Capture the cell that displays the provided text and extract its (X, Y) central coordinate. 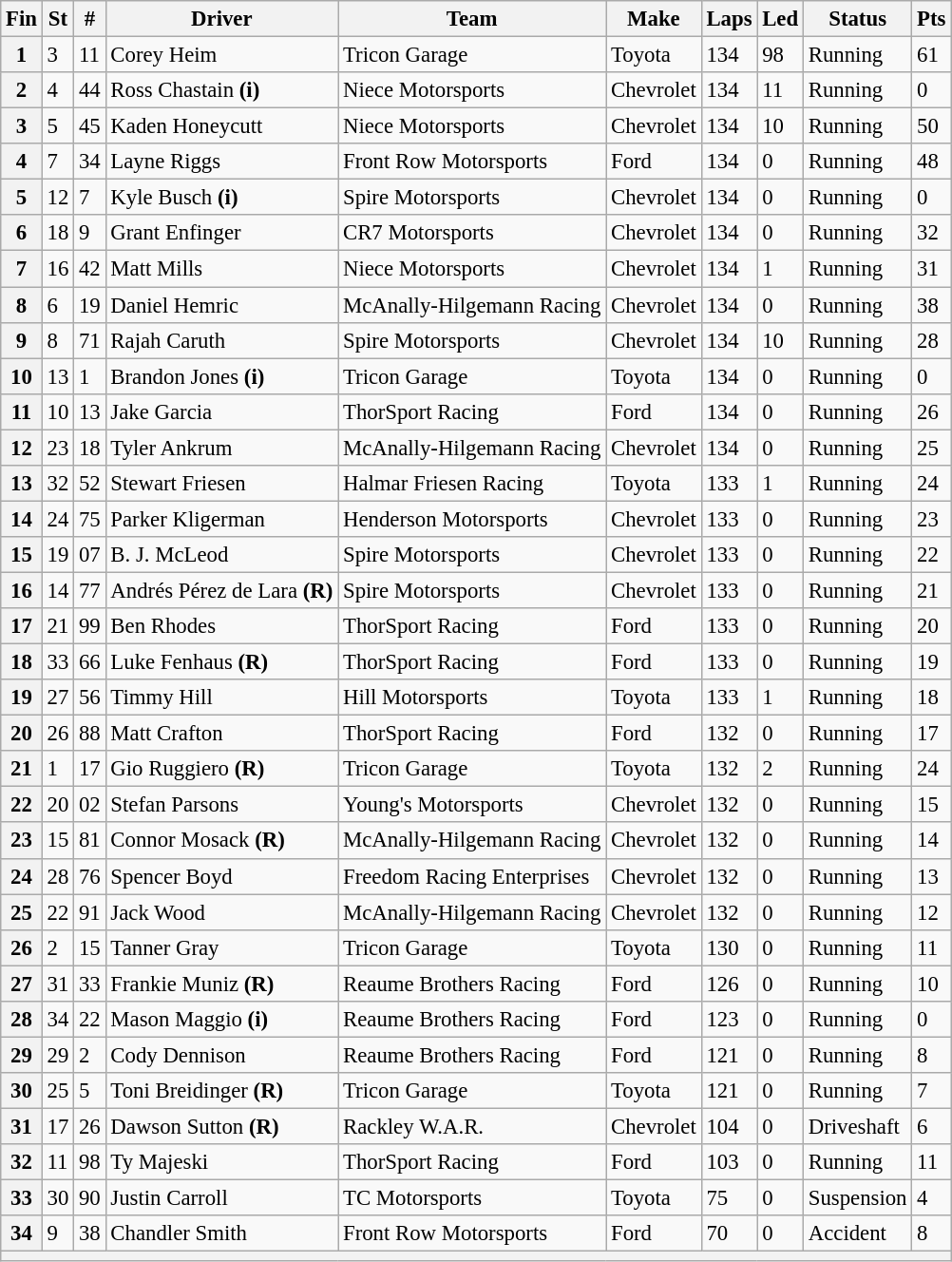
Matt Mills (222, 269)
Justin Carroll (222, 1198)
99 (89, 626)
Corey Heim (222, 55)
61 (931, 55)
Timmy Hill (222, 698)
Tyler Ankrum (222, 448)
48 (931, 162)
104 (730, 1126)
Pts (931, 19)
Andrés Pérez de Lara (R) (222, 590)
Hill Motorsports (472, 698)
Tanner Gray (222, 947)
Ty Majeski (222, 1162)
B. J. McLeod (222, 555)
Henderson Motorsports (472, 519)
50 (931, 126)
Toni Breidinger (R) (222, 1091)
Parker Kligerman (222, 519)
Brandon Jones (i) (222, 376)
Accident (857, 1233)
Ross Chastain (i) (222, 90)
Ben Rhodes (222, 626)
76 (89, 876)
90 (89, 1198)
Chandler Smith (222, 1233)
81 (89, 841)
# (89, 19)
Gio Ruggiero (R) (222, 769)
44 (89, 90)
45 (89, 126)
Jack Wood (222, 912)
Rajah Caruth (222, 340)
Kyle Busch (i) (222, 198)
Laps (730, 19)
56 (89, 698)
Layne Riggs (222, 162)
Dawson Sutton (R) (222, 1126)
Grant Enfinger (222, 233)
Cody Dennison (222, 1055)
Rackley W.A.R. (472, 1126)
Daniel Hemric (222, 305)
66 (89, 662)
Connor Mosack (R) (222, 841)
88 (89, 734)
103 (730, 1162)
130 (730, 947)
Make (654, 19)
52 (89, 484)
02 (89, 805)
Driver (222, 19)
Team (472, 19)
126 (730, 984)
Status (857, 19)
Driveshaft (857, 1126)
42 (89, 269)
Matt Crafton (222, 734)
Stefan Parsons (222, 805)
07 (89, 555)
91 (89, 912)
Young's Motorsports (472, 805)
77 (89, 590)
CR7 Motorsports (472, 233)
Kaden Honeycutt (222, 126)
St (57, 19)
TC Motorsports (472, 1198)
Luke Fenhaus (R) (222, 662)
123 (730, 1020)
Spencer Boyd (222, 876)
Fin (22, 19)
Mason Maggio (i) (222, 1020)
70 (730, 1233)
Frankie Muniz (R) (222, 984)
Freedom Racing Enterprises (472, 876)
71 (89, 340)
Stewart Friesen (222, 484)
Led (781, 19)
Jake Garcia (222, 411)
Suspension (857, 1198)
Halmar Friesen Racing (472, 484)
